Return [x, y] of the center of cell containing provided text 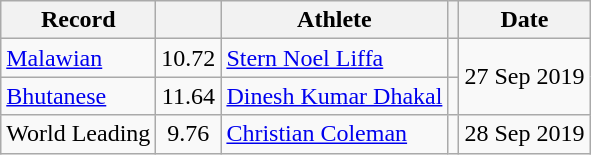
Stern Noel Liffa [334, 58]
Christian Coleman [334, 134]
Athlete [334, 20]
10.72 [188, 58]
Record [78, 20]
9.76 [188, 134]
28 Sep 2019 [524, 134]
11.64 [188, 96]
Date [524, 20]
27 Sep 2019 [524, 77]
Bhutanese [78, 96]
World Leading [78, 134]
Dinesh Kumar Dhakal [334, 96]
Malawian [78, 58]
